Provide the [X, Y] coordinate of the cell's center where the given text is located.  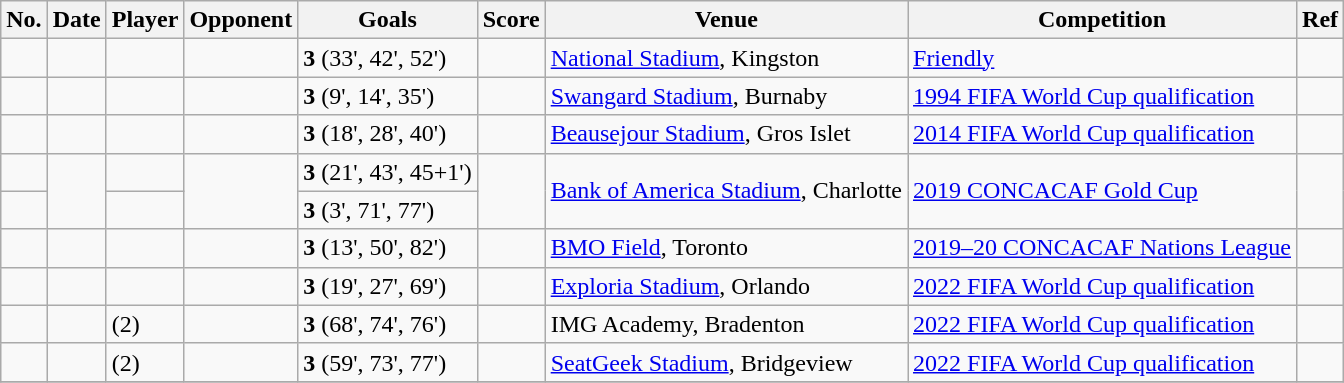
IMG Academy, Bradenton [726, 324]
3 (13', 50', 82') [388, 248]
3 (59', 73', 77') [388, 362]
Beausejour Stadium, Gros Islet [726, 134]
Opponent [241, 20]
Player [145, 20]
2014 FIFA World Cup qualification [1102, 134]
1994 FIFA World Cup qualification [1102, 96]
3 (68', 74', 76') [388, 324]
Swangard Stadium, Burnaby [726, 96]
Score [511, 20]
2019 CONCACAF Gold Cup [1102, 191]
3 (9', 14', 35') [388, 96]
3 (18', 28', 40') [388, 134]
2019–20 CONCACAF Nations League [1102, 248]
3 (19', 27', 69') [388, 286]
SeatGeek Stadium, Bridgeview [726, 362]
Exploria Stadium, Orlando [726, 286]
Ref [1320, 20]
Venue [726, 20]
Competition [1102, 20]
BMO Field, Toronto [726, 248]
3 (21', 43', 45+1') [388, 172]
Date [76, 20]
3 (33', 42', 52') [388, 58]
Bank of America Stadium, Charlotte [726, 191]
Friendly [1102, 58]
No. [24, 20]
Goals [388, 20]
3 (3', 71', 77') [388, 210]
National Stadium, Kingston [726, 58]
